From the cell containing the given text, extract its center point as [X, Y] coordinate. 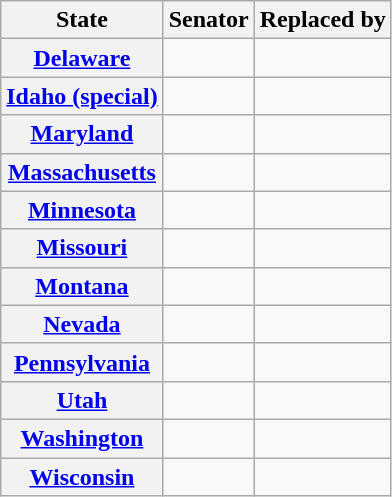
State [82, 20]
Montana [82, 286]
Wisconsin [82, 477]
Pennsylvania [82, 362]
Washington [82, 438]
Utah [82, 400]
Idaho (special) [82, 96]
Minnesota [82, 210]
Replaced by [322, 20]
Delaware [82, 58]
Senator [208, 20]
Nevada [82, 324]
Maryland [82, 134]
Massachusetts [82, 172]
Missouri [82, 248]
